Return the [x, y] coordinate for the center point of the cell that contains the specified text.  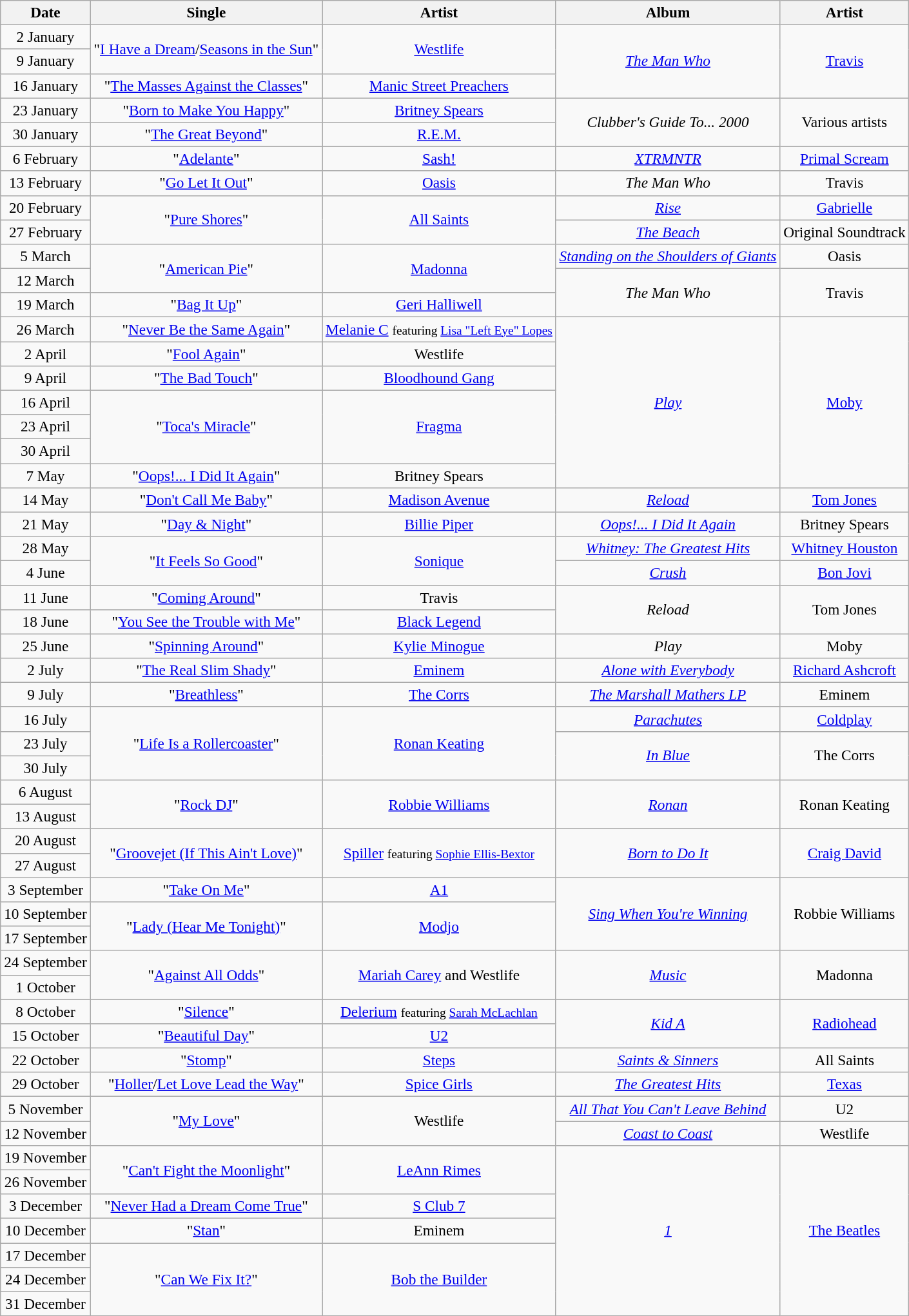
6 February [45, 159]
Billie Piper [440, 524]
Original Soundtrack [845, 231]
30 January [45, 134]
"Coming Around" [206, 597]
Modjo [440, 926]
"Fool Again" [206, 353]
4 June [45, 573]
Bob the Builder [440, 1279]
Gabrielle [845, 208]
"Groovejet (If This Ain't Love)" [206, 853]
6 August [45, 792]
17 December [45, 1255]
Primal Scream [845, 159]
"American Pie" [206, 268]
All That You Can't Leave Behind [668, 1108]
24 December [45, 1279]
28 May [45, 548]
Radiohead [845, 1023]
12 November [45, 1133]
"Adelante" [206, 159]
"The Great Beyond" [206, 134]
5 March [45, 256]
5 November [45, 1108]
Crush [668, 573]
The Greatest Hits [668, 1085]
30 April [45, 451]
2 July [45, 670]
"The Bad Touch" [206, 378]
"Born to Make You Happy" [206, 110]
1 [668, 1230]
"My Love" [206, 1121]
"Oops!... I Did It Again" [206, 475]
A1 [440, 889]
27 August [45, 865]
Coast to Coast [668, 1133]
Mariah Carey and Westlife [440, 975]
"Against All Odds" [206, 975]
10 September [45, 914]
Whitney Houston [845, 548]
"Holler/Let Love Lead the Way" [206, 1085]
21 May [45, 524]
Spice Girls [440, 1085]
16 January [45, 86]
The Marshall Mathers LP [668, 694]
"Beautiful Day" [206, 1036]
"Stomp" [206, 1060]
Sonique [440, 560]
26 March [45, 329]
"Go Let It Out" [206, 183]
10 December [45, 1230]
Craig David [845, 853]
Music [668, 975]
29 October [45, 1085]
Delerium featuring Sarah McLachlan [440, 1011]
15 October [45, 1036]
13 February [45, 183]
XTRMNTR [668, 159]
31 December [45, 1304]
In Blue [668, 756]
"Stan" [206, 1230]
19 November [45, 1157]
2 January [45, 37]
18 June [45, 622]
"Toca's Miracle" [206, 427]
"It Feels So Good" [206, 560]
Madison Avenue [440, 500]
16 July [45, 719]
Steps [440, 1060]
Alone with Everybody [668, 670]
Spiller featuring Sophie Ellis-Bextor [440, 853]
23 January [45, 110]
9 January [45, 61]
"I Have a Dream/Seasons in the Sun" [206, 49]
20 February [45, 208]
8 October [45, 1011]
Black Legend [440, 622]
Whitney: The Greatest Hits [668, 548]
"Can't Fight the Moonlight" [206, 1170]
R.E.M. [440, 134]
9 July [45, 694]
Sash! [440, 159]
3 September [45, 889]
11 June [45, 597]
Ronan [668, 804]
Melanie C featuring Lisa "Left Eye" Lopes [440, 329]
Album [668, 12]
"Breathless" [206, 694]
"Can We Fix It?" [206, 1279]
Kylie Minogue [440, 646]
Parachutes [668, 719]
22 October [45, 1060]
13 August [45, 816]
23 April [45, 427]
Bon Jovi [845, 573]
14 May [45, 500]
"Don't Call Me Baby" [206, 500]
30 July [45, 767]
24 September [45, 963]
Single [206, 12]
26 November [45, 1182]
2 April [45, 353]
Saints & Sinners [668, 1060]
9 April [45, 378]
"Rock DJ" [206, 804]
"You See the Trouble with Me" [206, 622]
"Lady (Hear Me Tonight)" [206, 926]
Texas [845, 1085]
20 August [45, 841]
25 June [45, 646]
17 September [45, 938]
Clubber's Guide To... 2000 [668, 122]
Sing When You're Winning [668, 913]
"The Real Slim Shady" [206, 670]
"Silence" [206, 1011]
12 March [45, 280]
16 April [45, 402]
"Day & Night" [206, 524]
Richard Ashcroft [845, 670]
Born to Do It [668, 853]
LeAnn Rimes [440, 1170]
"Never Be the Same Again" [206, 329]
The Beatles [845, 1230]
"Take On Me" [206, 889]
"Never Had a Dream Come True" [206, 1206]
Coldplay [845, 719]
7 May [45, 475]
Various artists [845, 122]
Geri Halliwell [440, 305]
Bloodhound Gang [440, 378]
Standing on the Shoulders of Giants [668, 256]
"Life Is a Rollercoaster" [206, 743]
23 July [45, 743]
"Spinning Around" [206, 646]
1 October [45, 987]
"Bag It Up" [206, 305]
Kid A [668, 1023]
Manic Street Preachers [440, 86]
27 February [45, 231]
The Beach [668, 231]
Rise [668, 208]
"Pure Shores" [206, 220]
Oops!... I Did It Again [668, 524]
"The Masses Against the Classes" [206, 86]
S Club 7 [440, 1206]
19 March [45, 305]
3 December [45, 1206]
Date [45, 12]
Fragma [440, 427]
